Locate the cell with the specified text and output its [x, y] center coordinate. 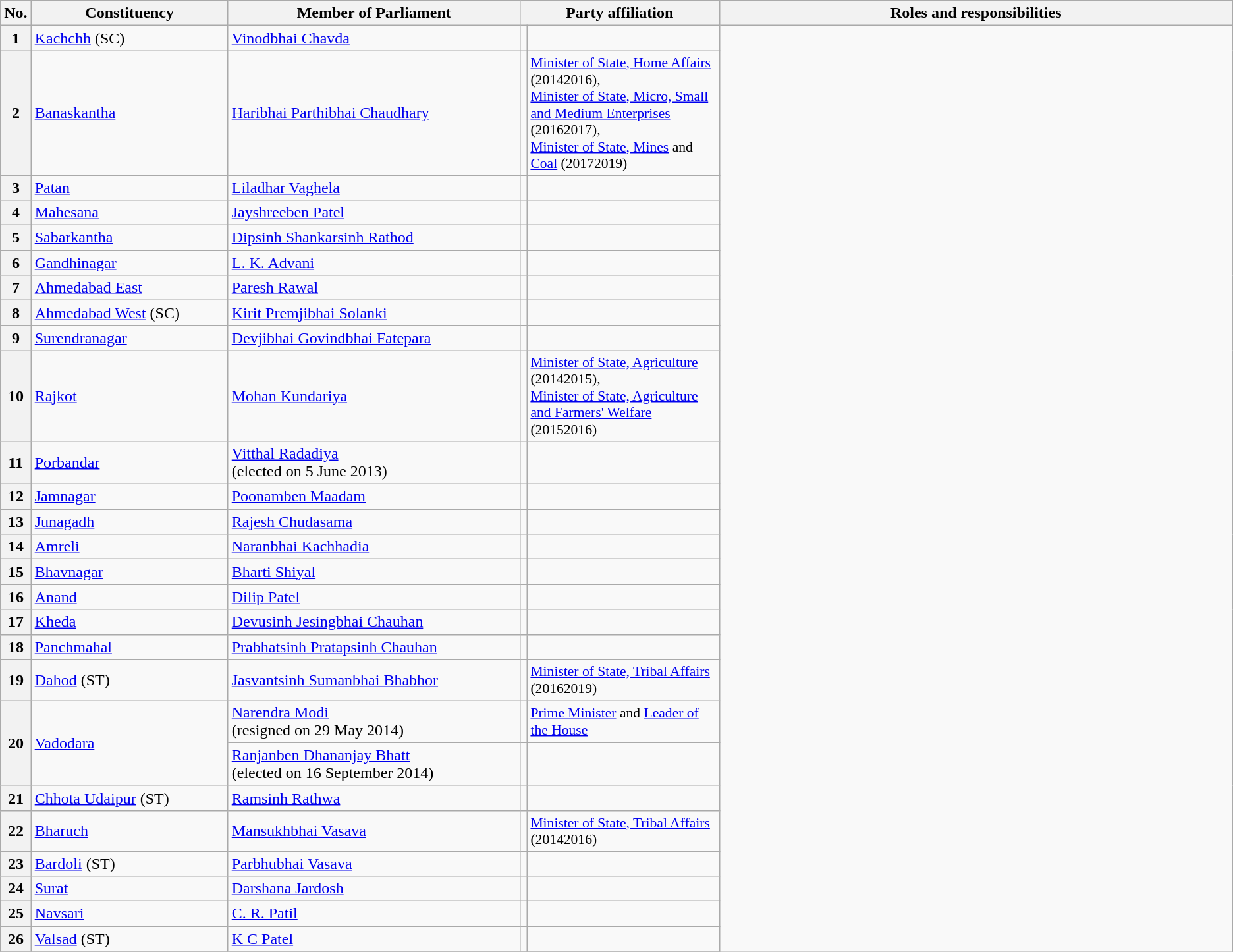
Mahesana [129, 213]
13 [16, 522]
8 [16, 313]
Valsad (ST) [129, 939]
Vadodara [129, 742]
4 [16, 213]
25 [16, 914]
C. R. Patil [374, 914]
Porbandar [129, 462]
Gandhinagar [129, 263]
Chhota Udaipur (ST) [129, 798]
1 [16, 38]
Kheda [129, 622]
9 [16, 338]
6 [16, 263]
Junagadh [129, 522]
Jamnagar [129, 497]
11 [16, 462]
K C Patel [374, 939]
Surendranagar [129, 338]
19 [16, 680]
26 [16, 939]
Surat [129, 889]
Minister of State, Agriculture (20142015),Minister of State, Agriculture and Farmers' Welfare (20152016) [623, 396]
Vinodbhai Chavda [374, 38]
Narendra Modi(resigned on 29 May 2014) [374, 721]
Mansukhbhai Vasava [374, 830]
Ahmedabad West (SC) [129, 313]
Anand [129, 597]
Ahmedabad East [129, 288]
Jasvantsinh Sumanbhai Bhabhor [374, 680]
Rajesh Chudasama [374, 522]
18 [16, 647]
Naranbhai Kachhadia [374, 547]
Vitthal Radadiya(elected on 5 June 2013) [374, 462]
Navsari [129, 914]
Constituency [129, 13]
16 [16, 597]
14 [16, 547]
Jayshreeben Patel [374, 213]
Minister of State, Tribal Affairs (20162019) [623, 680]
Prabhatsinh Pratapsinh Chauhan [374, 647]
No. [16, 13]
Kirit Premjibhai Solanki [374, 313]
Devusinh Jesingbhai Chauhan [374, 622]
Mohan Kundariya [374, 396]
Darshana Jardosh [374, 889]
Ranjanben Dhananjay Bhatt(elected on 16 September 2014) [374, 764]
3 [16, 188]
Patan [129, 188]
Haribhai Parthibhai Chaudhary [374, 113]
Rajkot [129, 396]
Prime Minister and Leader of the House [623, 721]
Roles and responsibilities [976, 13]
21 [16, 798]
7 [16, 288]
20 [16, 742]
Devjibhai Govindbhai Fatepara [374, 338]
Bardoli (ST) [129, 864]
Dipsinh Shankarsinh Rathod [374, 238]
Party affiliation [619, 13]
15 [16, 572]
Kachchh (SC) [129, 38]
Parbhubhai Vasava [374, 864]
Amreli [129, 547]
5 [16, 238]
2 [16, 113]
Panchmahal [129, 647]
Paresh Rawal [374, 288]
Dahod (ST) [129, 680]
L. K. Advani [374, 263]
Minister of State, Tribal Affairs (20142016) [623, 830]
Ramsinh Rathwa [374, 798]
12 [16, 497]
Poonamben Maadam [374, 497]
17 [16, 622]
Banaskantha [129, 113]
Bharuch [129, 830]
Bhavnagar [129, 572]
Sabarkantha [129, 238]
23 [16, 864]
Bharti Shiyal [374, 572]
Liladhar Vaghela [374, 188]
22 [16, 830]
Dilip Patel [374, 597]
Member of Parliament [374, 13]
10 [16, 396]
24 [16, 889]
